Scan for the cell matching the given text and deliver its [x, y] coordinate at center. 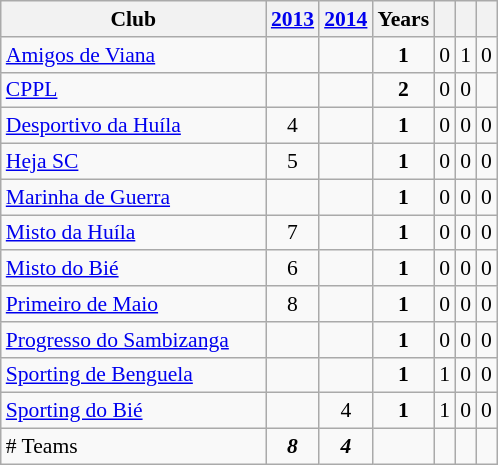
Sporting de Benguela [134, 375]
5 [292, 162]
Desportivo da Huíla [134, 126]
Amigos de Viana [134, 55]
Misto da Huíla [134, 233]
2 [403, 90]
Years [403, 19]
Misto do Bié [134, 269]
Club [134, 19]
Marinha de Guerra [134, 197]
# Teams [134, 447]
Sporting do Bié [134, 411]
CPPL [134, 90]
Heja SC [134, 162]
6 [292, 269]
Progresso do Sambizanga [134, 340]
2014 [346, 19]
2013 [292, 19]
7 [292, 233]
Primeiro de Maio [134, 304]
